Extract the [x, y] coordinate from the center of the cell holding the provided text.  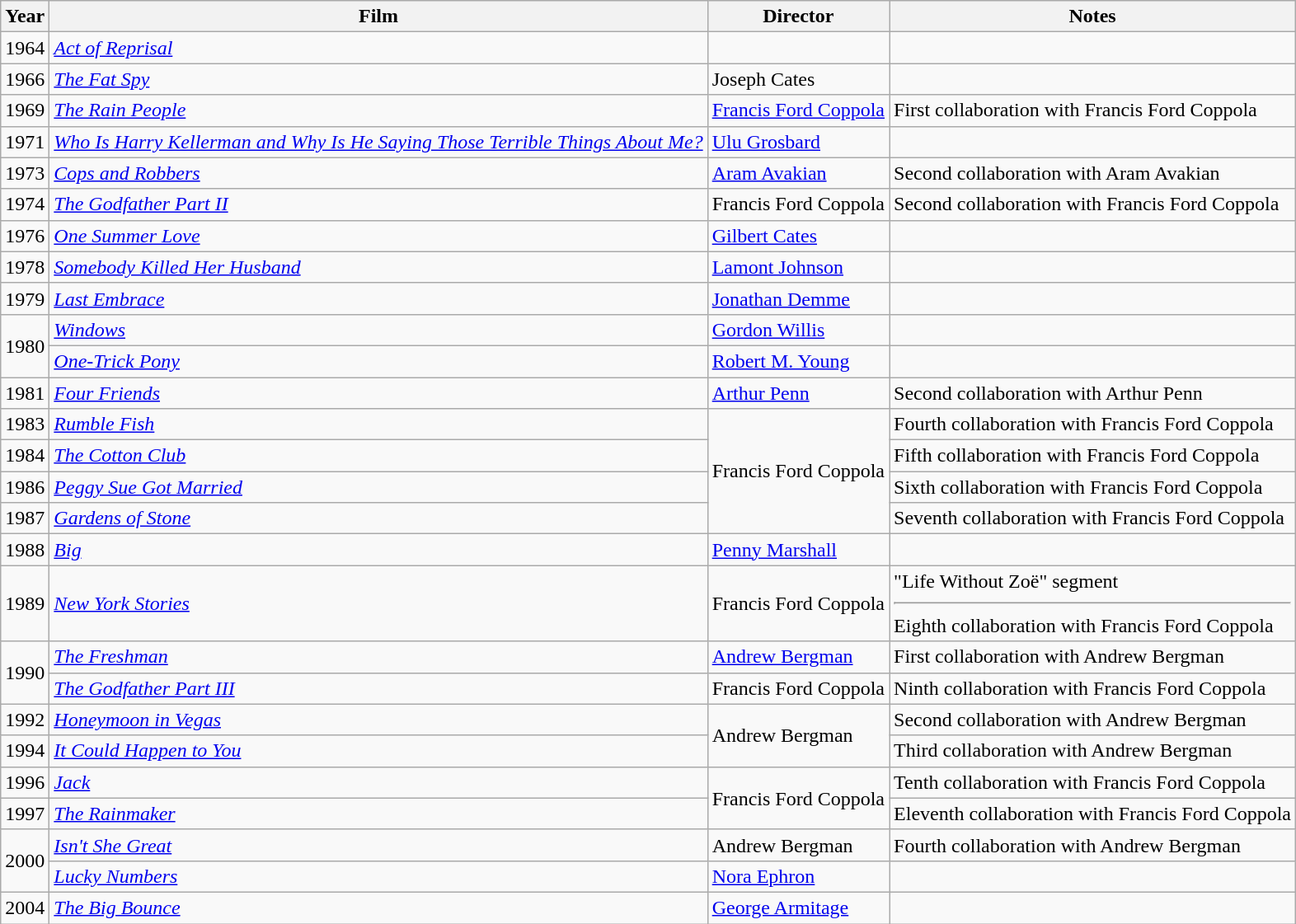
The Rain People [378, 110]
Four Friends [378, 393]
Last Embrace [378, 298]
2000 [25, 861]
Fourth collaboration with Francis Ford Coppola [1093, 424]
Rumble Fish [378, 424]
Jack [378, 782]
Notes [1093, 16]
1981 [25, 393]
1976 [25, 236]
1984 [25, 456]
1971 [25, 142]
Ulu Grosbard [798, 142]
Film [378, 16]
Penny Marshall [798, 550]
It Could Happen to You [378, 751]
One Summer Love [378, 236]
New York Stories [378, 603]
1987 [25, 518]
Nora Ephron [798, 876]
1986 [25, 487]
Robert M. Young [798, 361]
The Fat Spy [378, 79]
Fifth collaboration with Francis Ford Coppola [1093, 456]
Fourth collaboration with Andrew Bergman [1093, 845]
1966 [25, 79]
"Life Without Zoë" segmentEighth collaboration with Francis Ford Coppola [1093, 603]
Cops and Robbers [378, 173]
Isn't She Great [378, 845]
1973 [25, 173]
Second collaboration with Francis Ford Coppola [1093, 204]
Honeymoon in Vegas [378, 720]
Sixth collaboration with Francis Ford Coppola [1093, 487]
1992 [25, 720]
Seventh collaboration with Francis Ford Coppola [1093, 518]
1978 [25, 267]
Gordon Willis [798, 330]
Lucky Numbers [378, 876]
Year [25, 16]
Act of Reprisal [378, 48]
Big [378, 550]
Eleventh collaboration with Francis Ford Coppola [1093, 814]
Jonathan Demme [798, 298]
1983 [25, 424]
Tenth collaboration with Francis Ford Coppola [1093, 782]
1969 [25, 110]
The Godfather Part III [378, 688]
Who Is Harry Kellerman and Why Is He Saying Those Terrible Things About Me? [378, 142]
Joseph Cates [798, 79]
Aram Avakian [798, 173]
Arthur Penn [798, 393]
Second collaboration with Aram Avakian [1093, 173]
The Cotton Club [378, 456]
The Big Bounce [378, 908]
1996 [25, 782]
George Armitage [798, 908]
Gilbert Cates [798, 236]
One-Trick Pony [378, 361]
Third collaboration with Andrew Bergman [1093, 751]
First collaboration with Andrew Bergman [1093, 657]
Windows [378, 330]
1990 [25, 673]
1980 [25, 345]
Second collaboration with Andrew Bergman [1093, 720]
1997 [25, 814]
1979 [25, 298]
The Freshman [378, 657]
Lamont Johnson [798, 267]
1989 [25, 603]
The Rainmaker [378, 814]
Director [798, 16]
Gardens of Stone [378, 518]
The Godfather Part II [378, 204]
Peggy Sue Got Married [378, 487]
Ninth collaboration with Francis Ford Coppola [1093, 688]
First collaboration with Francis Ford Coppola [1093, 110]
Somebody Killed Her Husband [378, 267]
1988 [25, 550]
1964 [25, 48]
Second collaboration with Arthur Penn [1093, 393]
2004 [25, 908]
1974 [25, 204]
1994 [25, 751]
